For the text-containing cell, return its midpoint in [x, y] coordinate format. 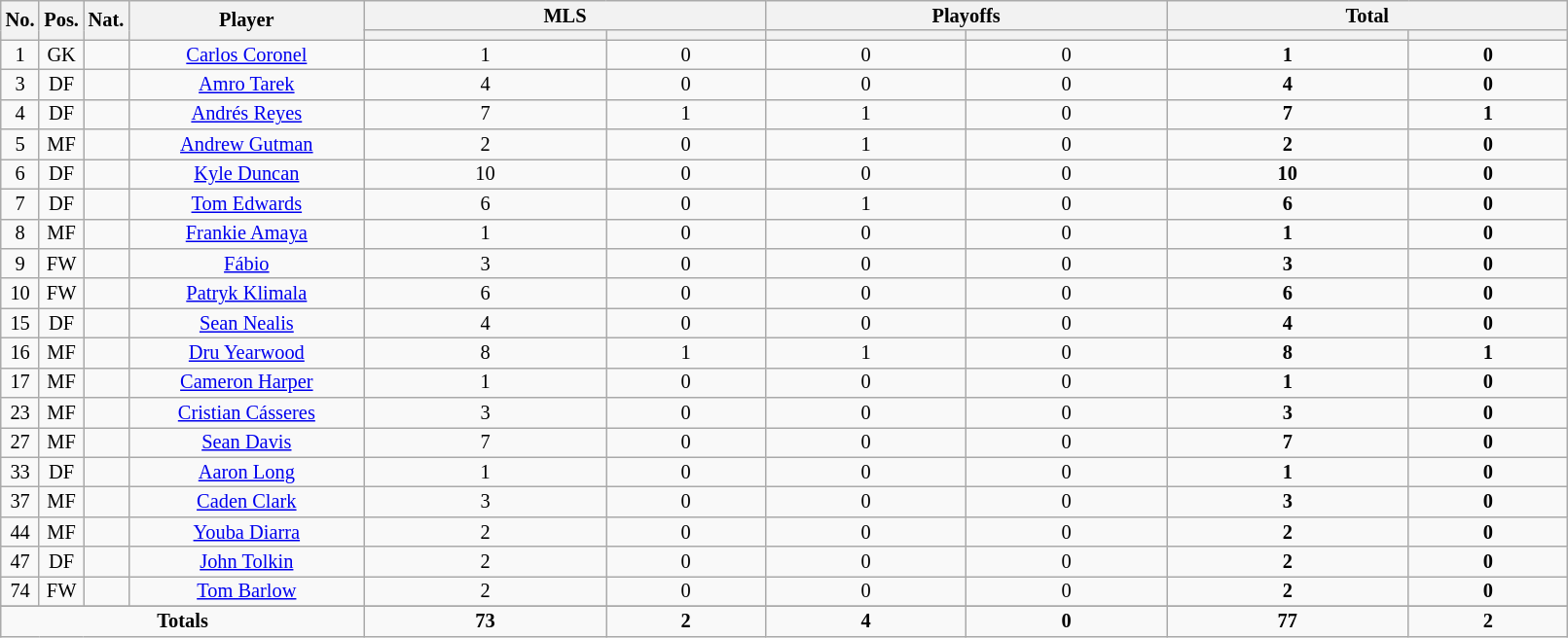
John Tolkin [246, 562]
37 [20, 502]
5 [20, 144]
74 [20, 591]
Cameron Harper [246, 383]
27 [20, 442]
Youba Diarra [246, 531]
MLS [565, 16]
Nat. [106, 19]
Andrés Reyes [246, 115]
Andrew Gutman [246, 144]
Frankie Amaya [246, 233]
Totals [183, 620]
No. [20, 19]
GK [60, 54]
33 [20, 473]
Cristian Cásseres [246, 412]
Sean Nealis [246, 323]
77 [1288, 620]
Patryk Klimala [246, 294]
15 [20, 323]
Playoffs [966, 16]
16 [20, 352]
Carlos Coronel [246, 54]
73 [485, 620]
Tom Barlow [246, 591]
Player [246, 19]
Fábio [246, 263]
Tom Edwards [246, 204]
Pos. [60, 19]
47 [20, 562]
Kyle Duncan [246, 173]
Dru Yearwood [246, 352]
44 [20, 531]
23 [20, 412]
17 [20, 383]
Amro Tarek [246, 84]
Sean Davis [246, 442]
Total [1367, 16]
Aaron Long [246, 473]
9 [20, 263]
Caden Clark [246, 502]
